Detect which cell encompasses the target text, then output its [X, Y] center coordinate. 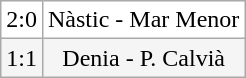
2:0 [22, 20]
1:1 [22, 58]
Nàstic - Mar Menor [143, 20]
Denia - P. Calvià [143, 58]
